Find where the given text appears and provide that cell's center as [X, Y] coordinate. 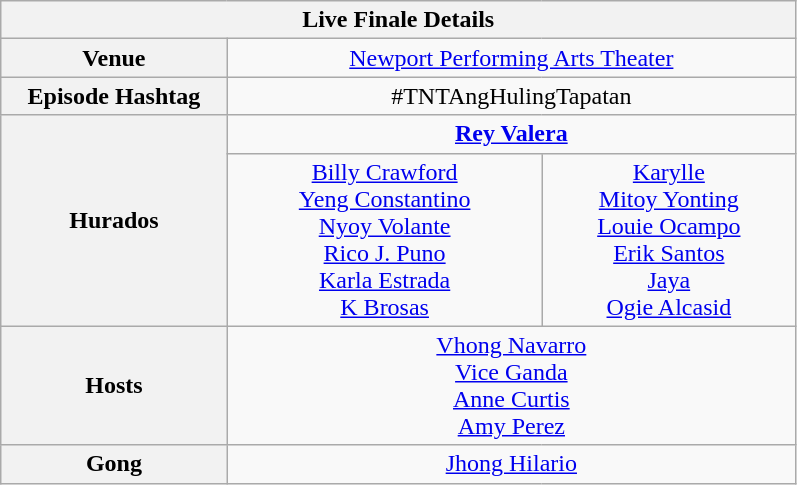
Billy CrawfordYeng ConstantinoNyoy VolanteRico J. PunoKarla EstradaK Brosas [384, 240]
Live Finale Details [398, 20]
Venue [114, 58]
Vhong NavarroVice GandaAnne CurtisAmy Perez [511, 386]
Hosts [114, 386]
#TNTAngHulingTapatan [511, 96]
Jhong Hilario [511, 464]
Gong [114, 464]
KarylleMitoy YontingLouie OcampoErik SantosJayaOgie Alcasid [668, 240]
Newport Performing Arts Theater [511, 58]
Episode Hashtag [114, 96]
Hurados [114, 220]
Rey Valera [511, 134]
